Return [x, y] of the center of cell containing provided text 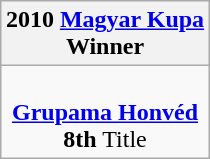
Grupama Honvéd8th Title [104, 112]
2010 Magyar KupaWinner [104, 34]
